Locate the cell with the specified text and output its (X, Y) center coordinate. 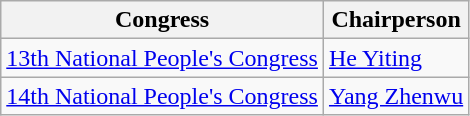
Chairperson (396, 20)
14th National People's Congress (162, 96)
13th National People's Congress (162, 58)
Yang Zhenwu (396, 96)
He Yiting (396, 58)
Congress (162, 20)
